Provide the (X, Y) coordinate of the cell's center where the given text is located.  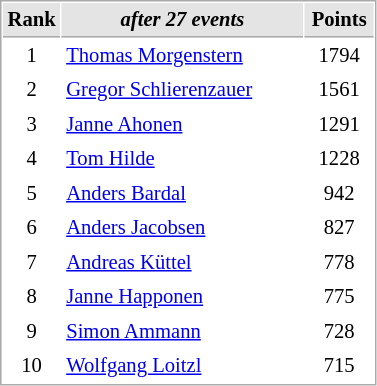
Gregor Schlierenzauer (183, 90)
Wolfgang Loitzl (183, 366)
9 (32, 332)
775 (340, 296)
Anders Bardal (183, 194)
1291 (340, 124)
3 (32, 124)
Janne Ahonen (183, 124)
Anders Jacobsen (183, 228)
8 (32, 296)
Thomas Morgenstern (183, 56)
Andreas Küttel (183, 262)
Points (340, 20)
7 (32, 262)
4 (32, 158)
6 (32, 228)
1 (32, 56)
1794 (340, 56)
Rank (32, 20)
728 (340, 332)
778 (340, 262)
Simon Ammann (183, 332)
942 (340, 194)
1228 (340, 158)
10 (32, 366)
2 (32, 90)
715 (340, 366)
Janne Happonen (183, 296)
1561 (340, 90)
827 (340, 228)
Tom Hilde (183, 158)
after 27 events (183, 20)
5 (32, 194)
